Return (X, Y) of the center of cell containing provided text 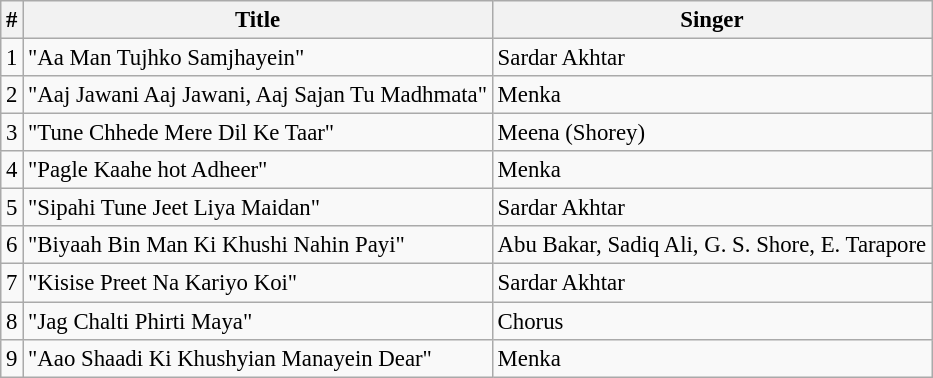
2 (12, 95)
Title (258, 20)
Singer (712, 20)
"Aa Man Tujhko Samjhayein" (258, 58)
5 (12, 208)
9 (12, 358)
"Aao Shaadi Ki Khushyian Manayein Dear" (258, 358)
"Kisise Preet Na Kariyo Koi" (258, 283)
"Tune Chhede Mere Dil Ke Taar" (258, 133)
6 (12, 245)
Abu Bakar, Sadiq Ali, G. S. Shore, E. Tarapore (712, 245)
"Pagle Kaahe hot Adheer" (258, 170)
"Sipahi Tune Jeet Liya Maidan" (258, 208)
"Biyaah Bin Man Ki Khushi Nahin Payi" (258, 245)
3 (12, 133)
Meena (Shorey) (712, 133)
4 (12, 170)
7 (12, 283)
Chorus (712, 321)
8 (12, 321)
# (12, 20)
"Aaj Jawani Aaj Jawani, Aaj Sajan Tu Madhmata" (258, 95)
1 (12, 58)
"Jag Chalti Phirti Maya" (258, 321)
